Pinpoint the cell where the given text exists, returning its (x, y) midpoint coordinate. 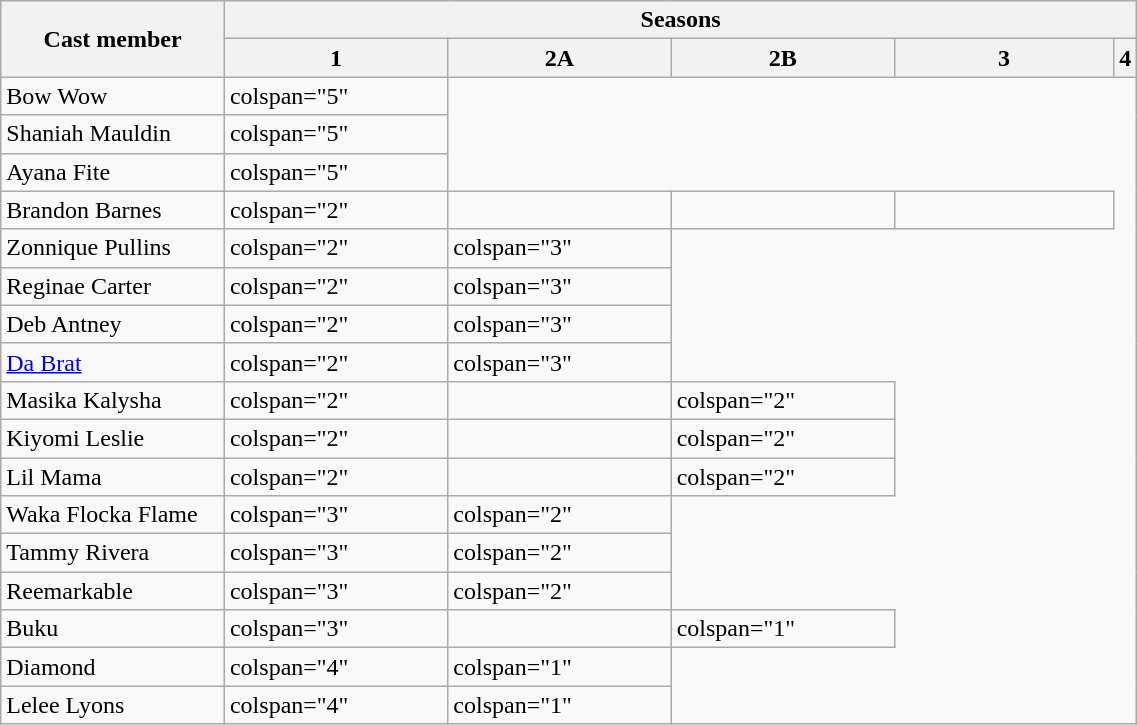
Waka Flocka Flame (113, 515)
Lil Mama (113, 477)
Lelee Lyons (113, 705)
Bow Wow (113, 96)
3 (1004, 58)
Reemarkable (113, 591)
1 (336, 58)
Reginae Carter (113, 286)
2B (782, 58)
Brandon Barnes (113, 210)
Tammy Rivera (113, 553)
Diamond (113, 667)
Buku (113, 629)
Zonnique Pullins (113, 248)
Seasons (680, 20)
Deb Antney (113, 324)
Da Brat (113, 362)
Masika Kalysha (113, 400)
Shaniah Mauldin (113, 134)
4 (1126, 58)
Cast member (113, 39)
Kiyomi Leslie (113, 438)
Ayana Fite (113, 172)
2A (560, 58)
